Return the [X, Y] coordinate for the center point of the cell that contains the specified text.  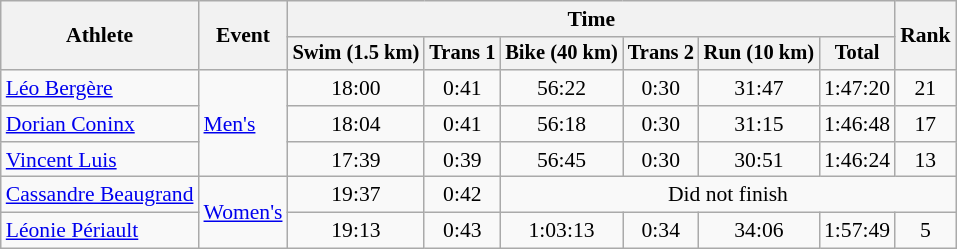
Women's [242, 212]
21 [926, 88]
17 [926, 124]
18:04 [356, 124]
Time [592, 19]
19:13 [356, 231]
56:18 [562, 124]
19:37 [356, 195]
Bike (40 km) [562, 54]
31:15 [759, 124]
Swim (1.5 km) [356, 54]
1:46:24 [857, 160]
Trans 1 [462, 54]
17:39 [356, 160]
Rank [926, 36]
0:43 [462, 231]
56:45 [562, 160]
30:51 [759, 160]
Trans 2 [661, 54]
1:57:49 [857, 231]
1:46:48 [857, 124]
5 [926, 231]
Athlete [100, 36]
0:34 [661, 231]
Dorian Coninx [100, 124]
Léo Bergère [100, 88]
Run (10 km) [759, 54]
Total [857, 54]
Men's [242, 124]
1:03:13 [562, 231]
Léonie Périault [100, 231]
13 [926, 160]
18:00 [356, 88]
0:39 [462, 160]
Vincent Luis [100, 160]
0:42 [462, 195]
1:47:20 [857, 88]
31:47 [759, 88]
56:22 [562, 88]
34:06 [759, 231]
Did not finish [728, 195]
Cassandre Beaugrand [100, 195]
Event [242, 36]
